Identify which cell holds the provided text, then report its [x, y] central coordinate. 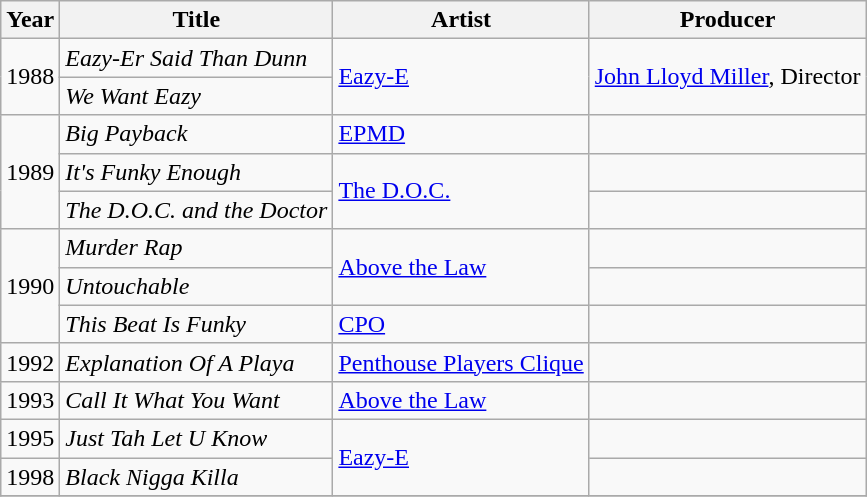
Explanation Of A Playa [196, 362]
Murder Rap [196, 248]
1993 [30, 400]
EPMD [461, 134]
The D.O.C. and the Doctor [196, 210]
We Want Eazy [196, 96]
The D.O.C. [461, 191]
Title [196, 20]
Call It What You Want [196, 400]
Year [30, 20]
Big Payback [196, 134]
CPO [461, 324]
Artist [461, 20]
Just Tah Let U Know [196, 438]
1990 [30, 286]
1995 [30, 438]
Producer [728, 20]
John Lloyd Miller, Director [728, 77]
Untouchable [196, 286]
This Beat Is Funky [196, 324]
It's Funky Enough [196, 172]
Penthouse Players Clique [461, 362]
Black Nigga Killa [196, 477]
1989 [30, 172]
1998 [30, 477]
1992 [30, 362]
1988 [30, 77]
Eazy-Er Said Than Dunn [196, 58]
